Scan for the cell matching the given text and deliver its [X, Y] coordinate at center. 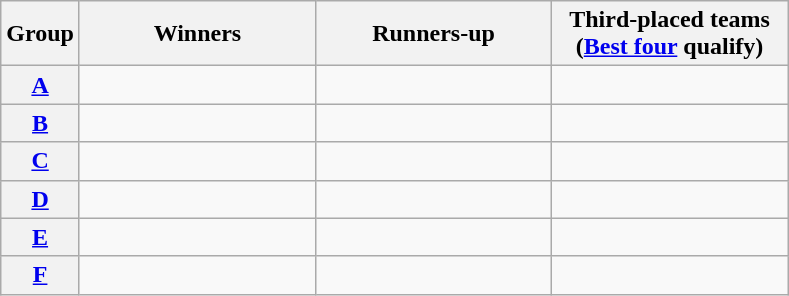
A [40, 85]
B [40, 123]
C [40, 161]
Group [40, 34]
E [40, 237]
Winners [197, 34]
D [40, 199]
Runners-up [433, 34]
Third-placed teams(Best four qualify) [670, 34]
F [40, 275]
